Identify which cell holds the provided text, then report its [x, y] central coordinate. 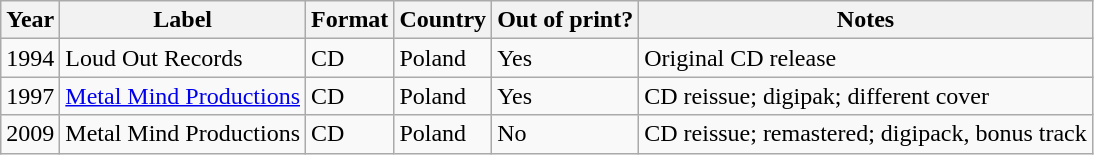
Country [443, 20]
Label [183, 20]
1997 [30, 96]
Original CD release [866, 58]
Out of print? [566, 20]
Format [350, 20]
Loud Out Records [183, 58]
1994 [30, 58]
CD reissue; remastered; digipack, bonus track [866, 134]
CD reissue; digipak; different cover [866, 96]
Notes [866, 20]
Year [30, 20]
No [566, 134]
2009 [30, 134]
